Identify which cell holds the provided text, then report its [x, y] central coordinate. 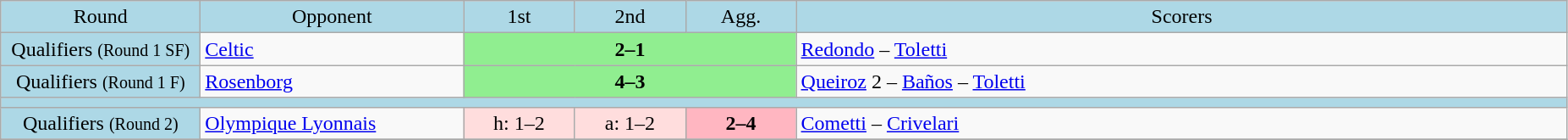
Scorers [1181, 17]
h: 1–2 [520, 123]
2nd [630, 17]
Qualifiers (Round 1 SF) [101, 49]
Celtic [332, 49]
Redondo – Toletti [1181, 49]
Rosenborg [332, 81]
4–3 [630, 81]
Cometti – Crivelari [1181, 123]
Round [101, 17]
1st [520, 17]
Qualifiers (Round 1 F) [101, 81]
a: 1–2 [630, 123]
Queiroz 2 – Baños – Toletti [1181, 81]
Agg. [741, 17]
Opponent [332, 17]
2–4 [741, 123]
Olympique Lyonnais [332, 123]
2–1 [630, 49]
Qualifiers (Round 2) [101, 123]
